For the text-containing cell, return its midpoint in (x, y) coordinate format. 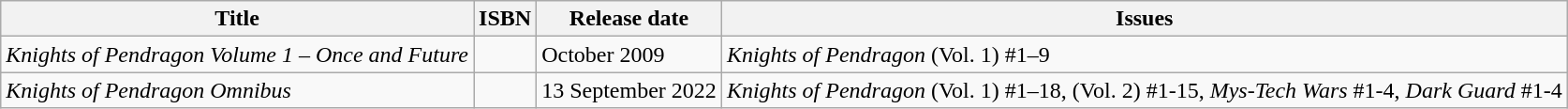
Release date (629, 19)
October 2009 (629, 54)
Knights of Pendragon Omnibus (238, 90)
Issues (1145, 19)
Knights of Pendragon (Vol. 1) #1–18, (Vol. 2) #1-15, Mys-Tech Wars #1-4, Dark Guard #1-4 (1145, 90)
Knights of Pendragon Volume 1 – Once and Future (238, 54)
Knights of Pendragon (Vol. 1) #1–9 (1145, 54)
13 September 2022 (629, 90)
Title (238, 19)
ISBN (506, 19)
